Identify which cell holds the provided text, then report its (X, Y) central coordinate. 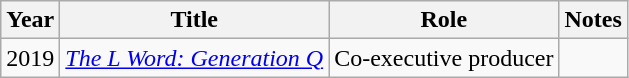
Notes (593, 20)
2019 (30, 58)
Title (194, 20)
The L Word: Generation Q (194, 58)
Co-executive producer (444, 58)
Year (30, 20)
Role (444, 20)
